Return (x, y) of the center of cell containing provided text 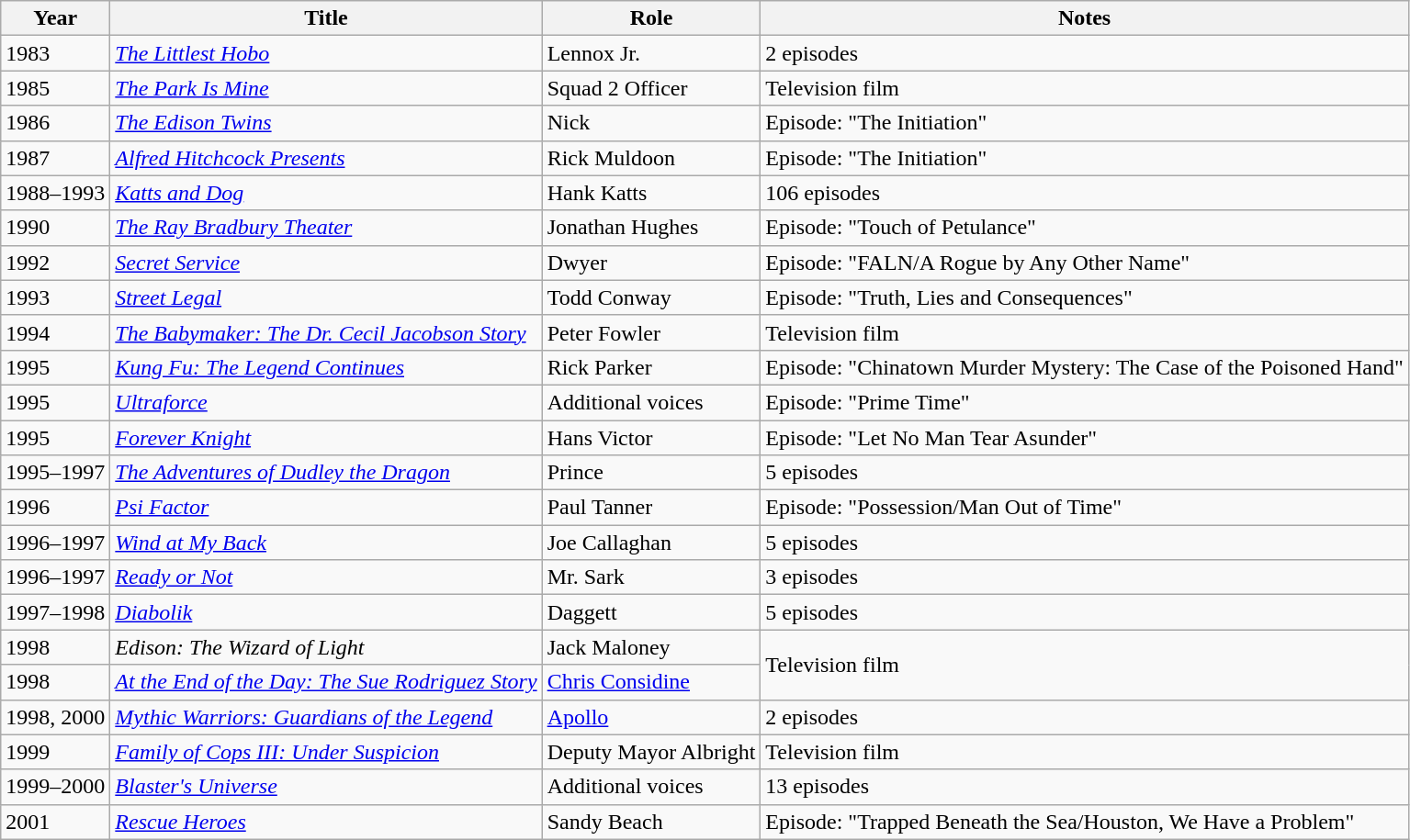
Peter Fowler (651, 332)
The Ray Bradbury Theater (326, 228)
Hank Katts (651, 193)
106 episodes (1084, 193)
1985 (55, 88)
13 episodes (1084, 787)
Year (55, 18)
Joe Callaghan (651, 543)
Role (651, 18)
Diabolik (326, 612)
Alfred Hitchcock Presents (326, 158)
Family of Cops III: Under Suspicion (326, 752)
3 episodes (1084, 577)
The Adventures of Dudley the Dragon (326, 473)
1990 (55, 228)
Squad 2 Officer (651, 88)
Rick Muldoon (651, 158)
1997–1998 (55, 612)
Rescue Heroes (326, 822)
1983 (55, 53)
Episode: "Truth, Lies and Consequences" (1084, 297)
1987 (55, 158)
Nick (651, 123)
Forever Knight (326, 438)
Apollo (651, 717)
Blaster's Universe (326, 787)
The Park Is Mine (326, 88)
Daggett (651, 612)
Street Legal (326, 297)
Hans Victor (651, 438)
1995–1997 (55, 473)
Todd Conway (651, 297)
Paul Tanner (651, 508)
Notes (1084, 18)
2001 (55, 822)
Mr. Sark (651, 577)
Secret Service (326, 263)
Prince (651, 473)
Episode: "Possession/Man Out of Time" (1084, 508)
Katts and Dog (326, 193)
Ultraforce (326, 402)
1998, 2000 (55, 717)
Sandy Beach (651, 822)
Title (326, 18)
Episode: "Prime Time" (1084, 402)
The Edison Twins (326, 123)
Edison: The Wizard of Light (326, 647)
Jack Maloney (651, 647)
1992 (55, 263)
Episode: "Trapped Beneath the Sea/Houston, We Have a Problem" (1084, 822)
Kung Fu: The Legend Continues (326, 367)
Jonathan Hughes (651, 228)
Chris Considine (651, 682)
The Littlest Hobo (326, 53)
1986 (55, 123)
1999–2000 (55, 787)
1994 (55, 332)
Episode: "FALN/A Rogue by Any Other Name" (1084, 263)
Mythic Warriors: Guardians of the Legend (326, 717)
Rick Parker (651, 367)
Ready or Not (326, 577)
At the End of the Day: The Sue Rodriguez Story (326, 682)
Episode: "Let No Man Tear Asunder" (1084, 438)
Dwyer (651, 263)
Deputy Mayor Albright (651, 752)
Psi Factor (326, 508)
1988–1993 (55, 193)
The Babymaker: The Dr. Cecil Jacobson Story (326, 332)
1993 (55, 297)
1996 (55, 508)
Lennox Jr. (651, 53)
Episode: "Touch of Petulance" (1084, 228)
Wind at My Back (326, 543)
1999 (55, 752)
Episode: "Chinatown Murder Mystery: The Case of the Poisoned Hand" (1084, 367)
